Output the [x, y] coordinate of the center of the cell containing the given text.  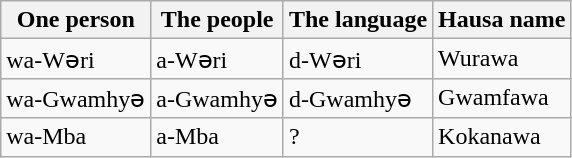
wa-Gwamhyə [76, 98]
Gwamfawa [502, 98]
Wurawa [502, 59]
Hausa name [502, 20]
a-Mba [218, 137]
? [358, 137]
wa-Wəri [76, 59]
wa-Mba [76, 137]
a-Wəri [218, 59]
a-Gwamhyə [218, 98]
Kokanawa [502, 137]
One person [76, 20]
d-Gwamhyə [358, 98]
d-Wəri [358, 59]
The language [358, 20]
The people [218, 20]
